Search for the cell housing the specified text and yield its [X, Y] center coordinate. 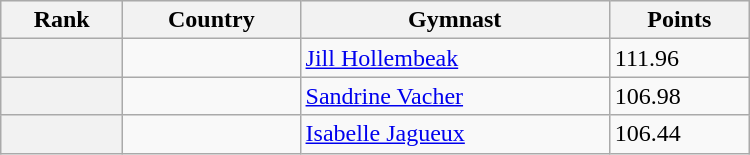
Gymnast [454, 20]
Points [679, 20]
111.96 [679, 58]
106.44 [679, 134]
Isabelle Jagueux [454, 134]
Country [212, 20]
Sandrine Vacher [454, 96]
Jill Hollembeak [454, 58]
106.98 [679, 96]
Rank [62, 20]
